Search for the cell housing the specified text and yield its (X, Y) center coordinate. 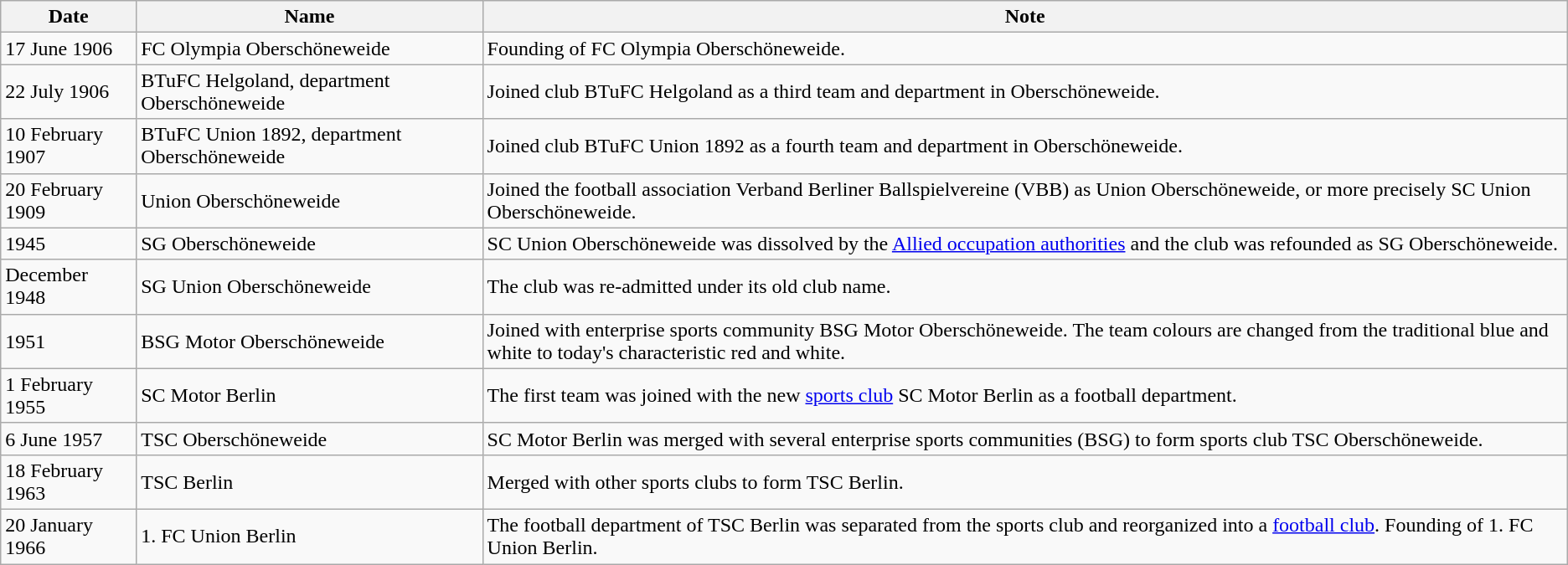
22 July 1906 (69, 92)
18 February 1963 (69, 482)
TSC Oberschöneweide (310, 439)
SC Union Oberschöneweide was dissolved by the Allied occupation authorities and the club was refounded as SG Oberschöneweide. (1025, 244)
20 February 1909 (69, 201)
SG Oberschöneweide (310, 244)
TSC Berlin (310, 482)
Joined club BTuFC Helgoland as a third team and department in Oberschöneweide. (1025, 92)
Union Oberschöneweide (310, 201)
Joined club BTuFC Union 1892 as a fourth team and department in Oberschöneweide. (1025, 146)
10 February 1907 (69, 146)
Merged with other sports clubs to form TSC Berlin. (1025, 482)
Founding of FC Olympia Oberschöneweide. (1025, 49)
1945 (69, 244)
Name (310, 17)
BTuFC Helgoland, department Oberschöneweide (310, 92)
BSG Motor Oberschöneweide (310, 342)
20 January 1966 (69, 536)
BTuFC Union 1892, department Oberschöneweide (310, 146)
1951 (69, 342)
Date (69, 17)
The club was re-admitted under its old club name. (1025, 286)
December 1948 (69, 286)
Note (1025, 17)
The first team was joined with the new sports club SC Motor Berlin as a football department. (1025, 395)
1. FC Union Berlin (310, 536)
Joined the football association Verband Berliner Ballspielvereine (VBB) as Union Oberschöneweide, or more precisely SC Union Oberschöneweide. (1025, 201)
1 February 1955 (69, 395)
The football department of TSC Berlin was separated from the sports club and reorganized into a football club. Founding of 1. FC Union Berlin. (1025, 536)
SG Union Oberschöneweide (310, 286)
17 June 1906 (69, 49)
FC Olympia Oberschöneweide (310, 49)
SC Motor Berlin was merged with several enterprise sports communities (BSG) to form sports club TSC Oberschöneweide. (1025, 439)
SC Motor Berlin (310, 395)
6 June 1957 (69, 439)
